Scan for the cell matching the given text and deliver its [x, y] coordinate at center. 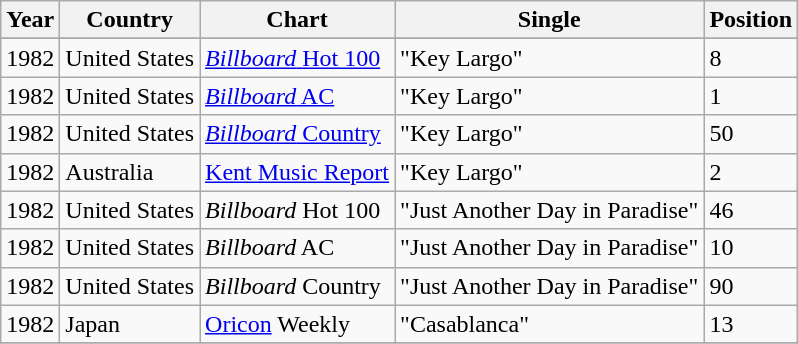
1 [751, 96]
13 [751, 324]
Position [751, 20]
Oricon Weekly [298, 324]
"Casablanca" [550, 324]
10 [751, 248]
Chart [298, 20]
90 [751, 286]
2 [751, 172]
Single [550, 20]
46 [751, 210]
Kent Music Report [298, 172]
Country [130, 20]
8 [751, 58]
Japan [130, 324]
Australia [130, 172]
Year [30, 20]
50 [751, 134]
